Provide the (X, Y) coordinate of the cell's center where the given text is located.  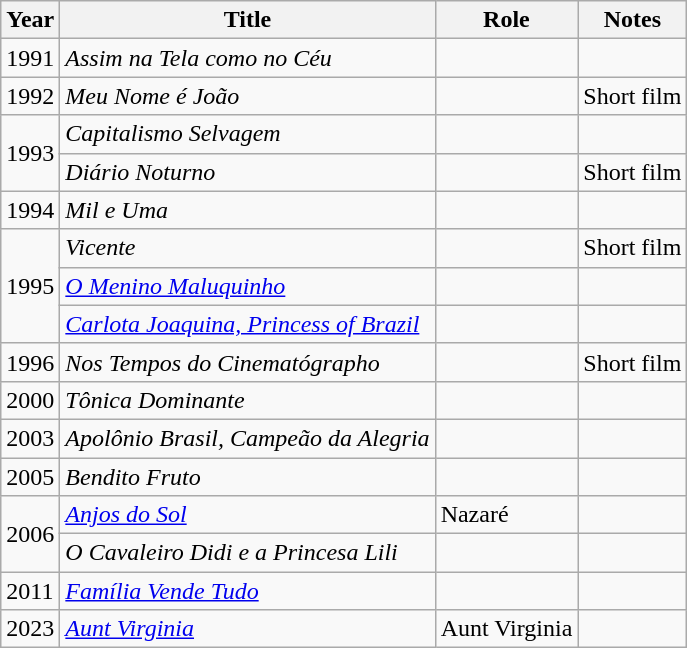
Nos Tempos do Cinematógrapho (248, 362)
1991 (30, 58)
2006 (30, 534)
Tônica Dominante (248, 400)
Nazaré (506, 515)
1992 (30, 96)
1993 (30, 153)
1994 (30, 210)
O Menino Maluquinho (248, 286)
2005 (30, 477)
2011 (30, 591)
Meu Nome é João (248, 96)
Diário Noturno (248, 172)
Year (30, 20)
1996 (30, 362)
Família Vende Tudo (248, 591)
Apolônio Brasil, Campeão da Alegria (248, 438)
1995 (30, 286)
Role (506, 20)
2023 (30, 629)
O Cavaleiro Didi e a Princesa Lili (248, 553)
Capitalismo Selvagem (248, 134)
Bendito Fruto (248, 477)
Vicente (248, 248)
Carlota Joaquina, Princess of Brazil (248, 324)
2003 (30, 438)
Anjos do Sol (248, 515)
Mil e Uma (248, 210)
Assim na Tela como no Céu (248, 58)
2000 (30, 400)
Notes (632, 20)
Title (248, 20)
